Pinpoint the cell where the given text exists, returning its (X, Y) midpoint coordinate. 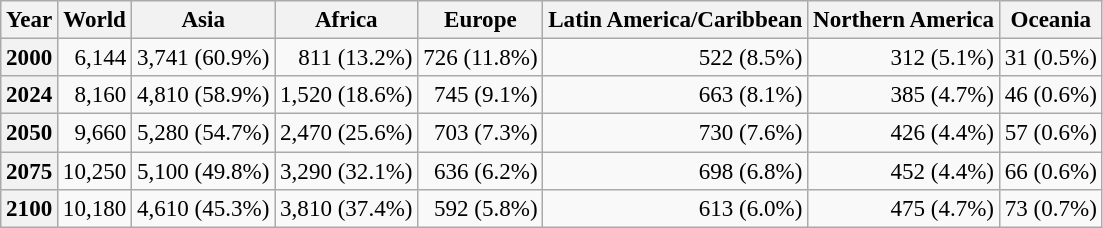
31 (0.5%) (1050, 57)
2075 (30, 170)
5,100 (49.8%) (204, 170)
3,810 (37.4%) (346, 208)
475 (4.7%) (904, 208)
1,520 (18.6%) (346, 95)
Northern America (904, 20)
6,144 (95, 57)
3,741 (60.9%) (204, 57)
522 (8.5%) (676, 57)
2050 (30, 133)
698 (6.8%) (676, 170)
Oceania (1050, 20)
Asia (204, 20)
4,610 (45.3%) (204, 208)
2100 (30, 208)
57 (0.6%) (1050, 133)
10,250 (95, 170)
385 (4.7%) (904, 95)
2024 (30, 95)
703 (7.3%) (480, 133)
Latin America/Caribbean (676, 20)
2000 (30, 57)
World (95, 20)
5,280 (54.7%) (204, 133)
46 (0.6%) (1050, 95)
730 (7.6%) (676, 133)
Year (30, 20)
73 (0.7%) (1050, 208)
10,180 (95, 208)
4,810 (58.9%) (204, 95)
592 (5.8%) (480, 208)
663 (8.1%) (676, 95)
3,290 (32.1%) (346, 170)
811 (13.2%) (346, 57)
745 (9.1%) (480, 95)
726 (11.8%) (480, 57)
452 (4.4%) (904, 170)
9,660 (95, 133)
66 (0.6%) (1050, 170)
8,160 (95, 95)
636 (6.2%) (480, 170)
312 (5.1%) (904, 57)
613 (6.0%) (676, 208)
Africa (346, 20)
2,470 (25.6%) (346, 133)
Europe (480, 20)
426 (4.4%) (904, 133)
